Search for the cell housing the specified text and yield its (X, Y) center coordinate. 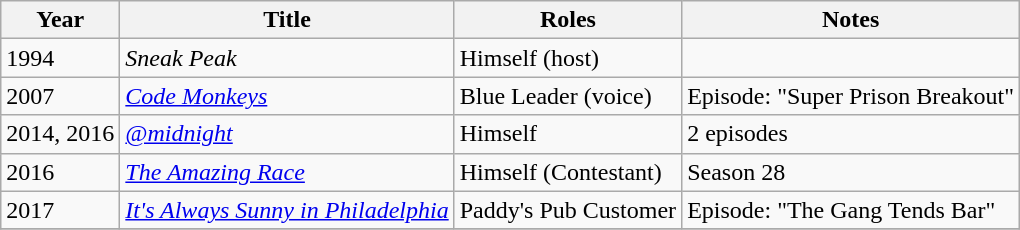
1994 (60, 58)
The Amazing Race (287, 172)
2017 (60, 210)
Paddy's Pub Customer (568, 210)
Title (287, 20)
It's Always Sunny in Philadelphia (287, 210)
@midnight (287, 134)
Notes (851, 20)
Sneak Peak (287, 58)
2007 (60, 96)
Himself (568, 134)
Episode: "Super Prison Breakout" (851, 96)
Code Monkeys (287, 96)
Year (60, 20)
2 episodes (851, 134)
Episode: "The Gang Tends Bar" (851, 210)
Himself (Contestant) (568, 172)
2014, 2016 (60, 134)
Season 28 (851, 172)
Roles (568, 20)
2016 (60, 172)
Blue Leader (voice) (568, 96)
Himself (host) (568, 58)
